Return the (x, y) coordinate for the center point of the cell that contains the specified text.  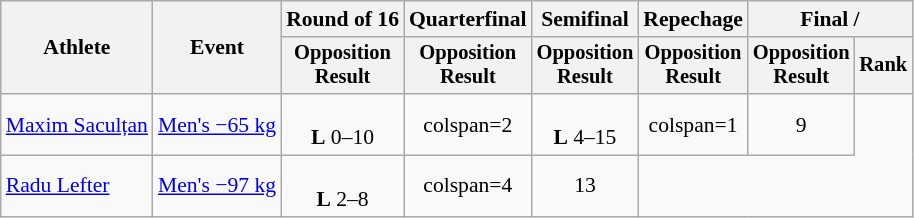
colspan=2 (468, 124)
Repechage (693, 19)
Maxim Saculțan (77, 124)
Radu Lefter (77, 186)
13 (586, 186)
Final / (830, 19)
Men's −97 kg (217, 186)
Round of 16 (342, 19)
colspan=4 (468, 186)
9 (802, 124)
Athlete (77, 48)
Men's −65 kg (217, 124)
Semifinal (586, 19)
Event (217, 48)
L 0–10 (342, 124)
Rank (883, 66)
L 4–15 (586, 124)
Quarterfinal (468, 19)
L 2–8 (342, 186)
colspan=1 (693, 124)
